Determine the (x, y) coordinate at the center of the cell enclosing the given text.  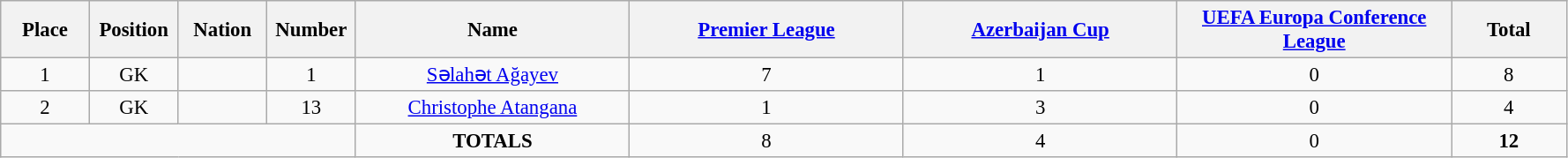
UEFA Europa Conference League (1314, 30)
13 (312, 108)
Christophe Atangana (492, 108)
Number (312, 30)
Azerbaijan Cup (1041, 30)
Nation (222, 30)
12 (1510, 141)
Position (134, 30)
Səlahət Ağayev (492, 75)
TOTALS (492, 141)
Place (46, 30)
3 (1041, 108)
Total (1510, 30)
7 (767, 75)
Premier League (767, 30)
Name (492, 30)
2 (46, 108)
